Determine the [x, y] coordinate at the center of the cell enclosing the given text.  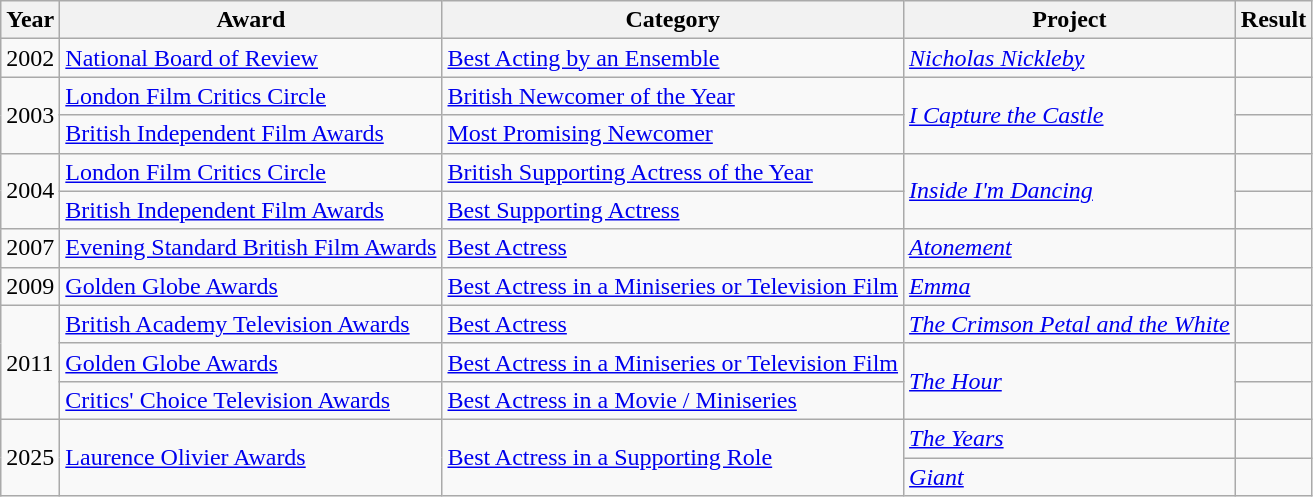
Year [30, 20]
Inside I'm Dancing [1070, 191]
Laurence Olivier Awards [251, 457]
Atonement [1070, 248]
2004 [30, 191]
The Years [1070, 438]
2003 [30, 115]
Critics' Choice Television Awards [251, 400]
2025 [30, 457]
National Board of Review [251, 58]
Project [1070, 20]
Evening Standard British Film Awards [251, 248]
Giant [1070, 477]
2009 [30, 286]
The Crimson Petal and the White [1070, 324]
Award [251, 20]
British Supporting Actress of the Year [673, 172]
2011 [30, 362]
Category [673, 20]
I Capture the Castle [1070, 115]
Best Actress in a Movie / Miniseries [673, 400]
2002 [30, 58]
Best Supporting Actress [673, 210]
Best Acting by an Ensemble [673, 58]
The Hour [1070, 381]
British Academy Television Awards [251, 324]
Emma [1070, 286]
Result [1273, 20]
2007 [30, 248]
Nicholas Nickleby [1070, 58]
Most Promising Newcomer [673, 134]
Best Actress in a Supporting Role [673, 457]
British Newcomer of the Year [673, 96]
